Scan for the cell matching the given text and deliver its [x, y] coordinate at center. 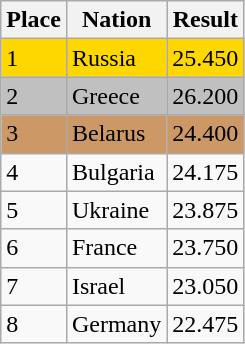
1 [34, 58]
7 [34, 286]
Israel [116, 286]
23.875 [206, 210]
Bulgaria [116, 172]
4 [34, 172]
3 [34, 134]
Ukraine [116, 210]
Nation [116, 20]
Belarus [116, 134]
23.050 [206, 286]
23.750 [206, 248]
2 [34, 96]
Place [34, 20]
24.400 [206, 134]
Result [206, 20]
6 [34, 248]
Germany [116, 324]
24.175 [206, 172]
25.450 [206, 58]
France [116, 248]
26.200 [206, 96]
Russia [116, 58]
Greece [116, 96]
8 [34, 324]
5 [34, 210]
22.475 [206, 324]
